From the cell containing the given text, extract its center point as [X, Y] coordinate. 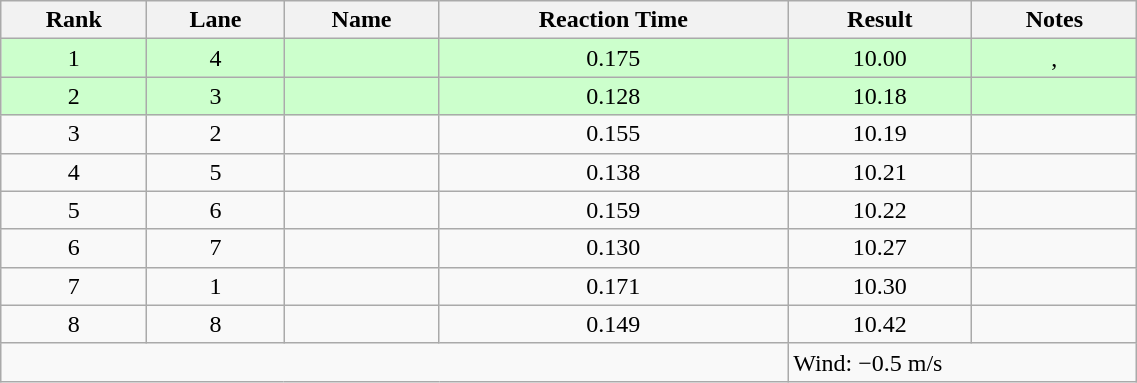
Result [880, 20]
10.00 [880, 58]
10.27 [880, 248]
0.149 [614, 324]
Notes [1054, 20]
0.130 [614, 248]
Name [362, 20]
10.22 [880, 210]
0.171 [614, 286]
0.128 [614, 96]
10.18 [880, 96]
10.30 [880, 286]
0.155 [614, 134]
0.159 [614, 210]
10.19 [880, 134]
0.138 [614, 172]
Wind: −0.5 m/s [962, 362]
10.21 [880, 172]
10.42 [880, 324]
Rank [74, 20]
, [1054, 58]
Reaction Time [614, 20]
0.175 [614, 58]
Lane [216, 20]
